Pinpoint the cell where the given text exists, returning its (x, y) midpoint coordinate. 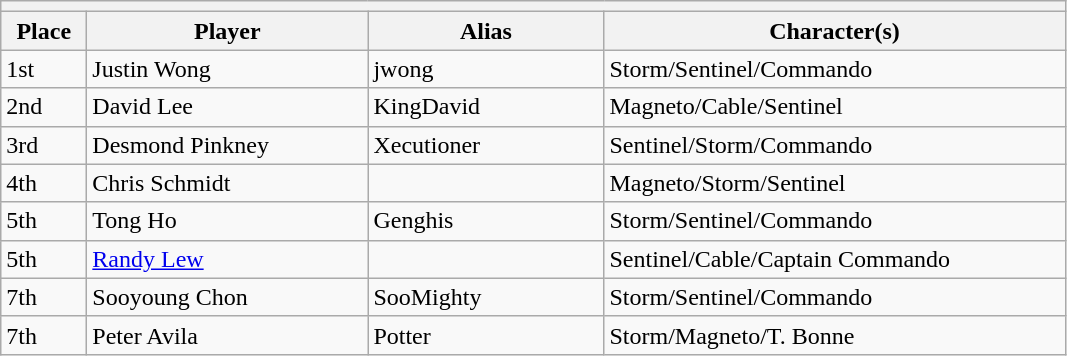
Peter Avila (228, 335)
Justin Wong (228, 69)
Tong Ho (228, 221)
Xecutioner (486, 145)
Alias (486, 31)
Sentinel/Storm/Commando (834, 145)
Desmond Pinkney (228, 145)
Storm/Magneto/T. Bonne (834, 335)
Potter (486, 335)
2nd (44, 107)
David Lee (228, 107)
3rd (44, 145)
Chris Schmidt (228, 183)
Magneto/Cable/Sentinel (834, 107)
1st (44, 69)
Player (228, 31)
Genghis (486, 221)
4th (44, 183)
Magneto/Storm/Sentinel (834, 183)
Randy Lew (228, 259)
Sentinel/Cable/Captain Commando (834, 259)
SooMighty (486, 297)
jwong (486, 69)
KingDavid (486, 107)
Place (44, 31)
Sooyoung Chon (228, 297)
Character(s) (834, 31)
